Capture the cell that displays the provided text and extract its (x, y) central coordinate. 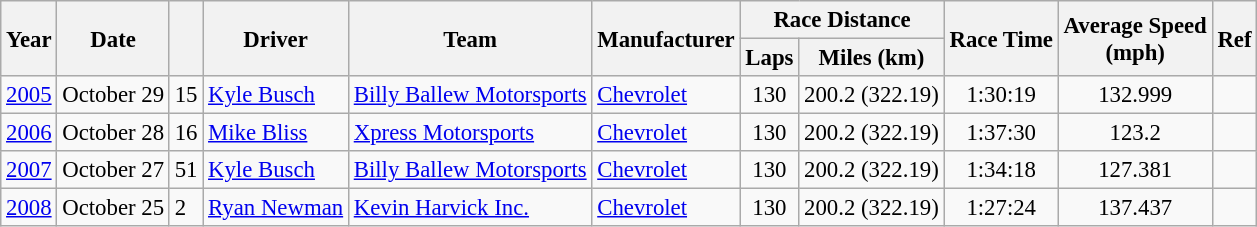
October 28 (113, 133)
15 (186, 95)
Kevin Harvick Inc. (470, 208)
137.437 (1135, 208)
Miles (km) (872, 58)
2006 (29, 133)
127.381 (1135, 170)
1:30:19 (1001, 95)
October 29 (113, 95)
2005 (29, 95)
16 (186, 133)
Xpress Motorsports (470, 133)
1:34:18 (1001, 170)
Race Distance (842, 20)
1:37:30 (1001, 133)
2 (186, 208)
Ryan Newman (276, 208)
123.2 (1135, 133)
Mike Bliss (276, 133)
Race Time (1001, 38)
51 (186, 170)
2007 (29, 170)
Driver (276, 38)
Year (29, 38)
132.999 (1135, 95)
2008 (29, 208)
Manufacturer (666, 38)
October 27 (113, 170)
October 25 (113, 208)
Date (113, 38)
1:27:24 (1001, 208)
Ref (1234, 38)
Average Speed(mph) (1135, 38)
Team (470, 38)
Laps (770, 58)
